Extract the [X, Y] coordinate from the center of the cell holding the provided text.  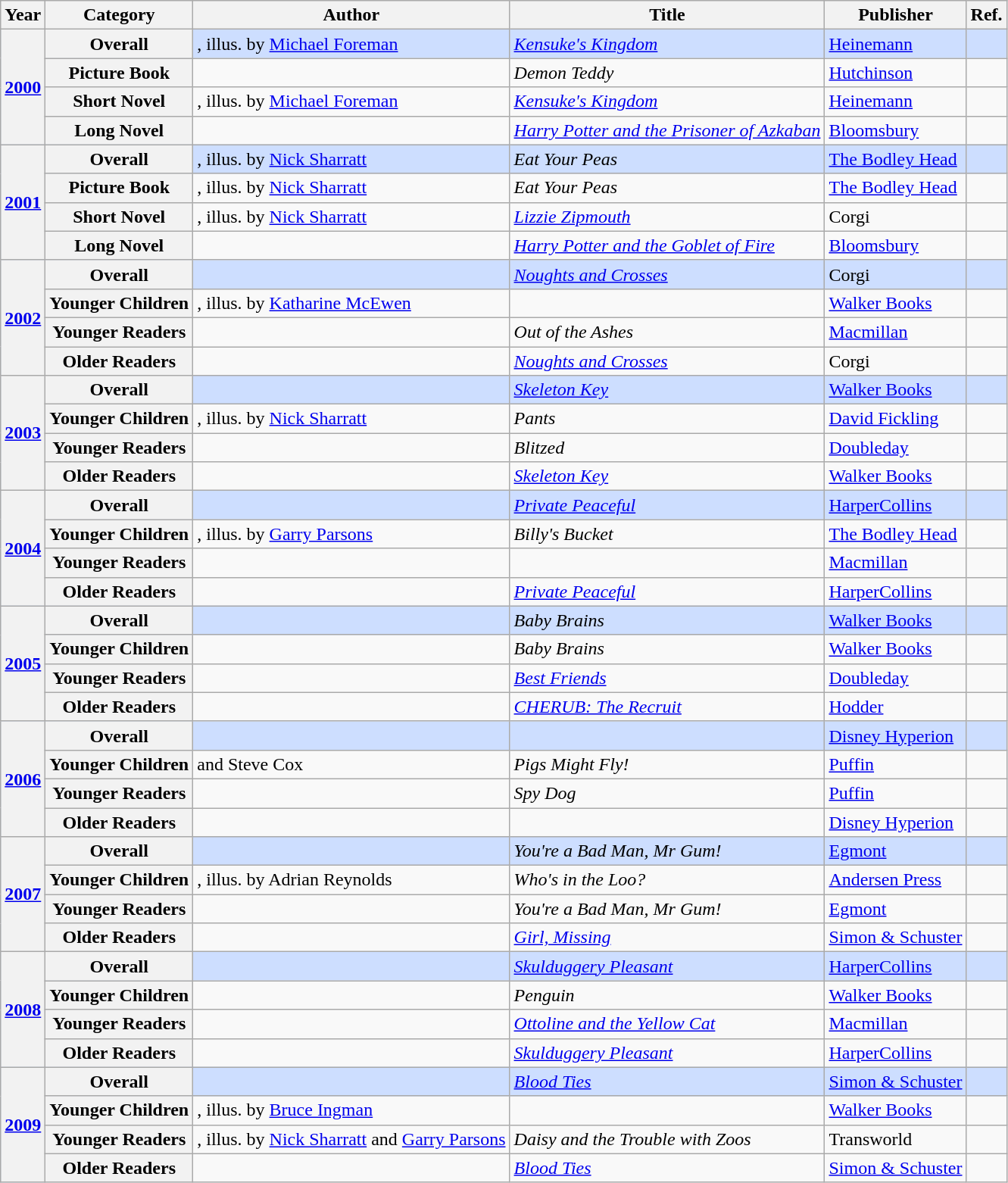
Harry Potter and the Prisoner of Azkaban [667, 130]
Pants [667, 419]
, illus. by Adrian Reynolds [351, 880]
Billy's Bucket [667, 534]
Pigs Might Fly! [667, 764]
, illus. by Garry Parsons [351, 534]
Blitzed [667, 448]
CHERUB: The Recruit [667, 707]
2007 [23, 894]
2005 [23, 663]
2009 [23, 1125]
Lizzie Zipmouth [667, 217]
Penguin [667, 995]
, illus. by Nick Sharratt and Garry Parsons [351, 1139]
Author [351, 15]
Title [667, 15]
2003 [23, 433]
Ref. [986, 15]
Spy Dog [667, 793]
Daisy and the Trouble with Zoos [667, 1139]
2008 [23, 1010]
2004 [23, 548]
2000 [23, 87]
Out of the Ashes [667, 332]
, illus. by Bruce Ingman [351, 1110]
, illus. by Katharine McEwen [351, 303]
Harry Potter and the Goblet of Fire [667, 245]
Category [120, 15]
Year [23, 15]
2001 [23, 202]
Hutchinson [895, 73]
Best Friends [667, 678]
Ottoline and the Yellow Cat [667, 1024]
Hodder [895, 707]
Demon Teddy [667, 73]
Transworld [895, 1139]
Girl, Missing [667, 938]
Who's in the Loo? [667, 880]
Publisher [895, 15]
David Fickling [895, 419]
and Steve Cox [351, 764]
2002 [23, 317]
Andersen Press [895, 880]
2006 [23, 779]
